Return the (X, Y) coordinate for the center point of the cell that contains the specified text.  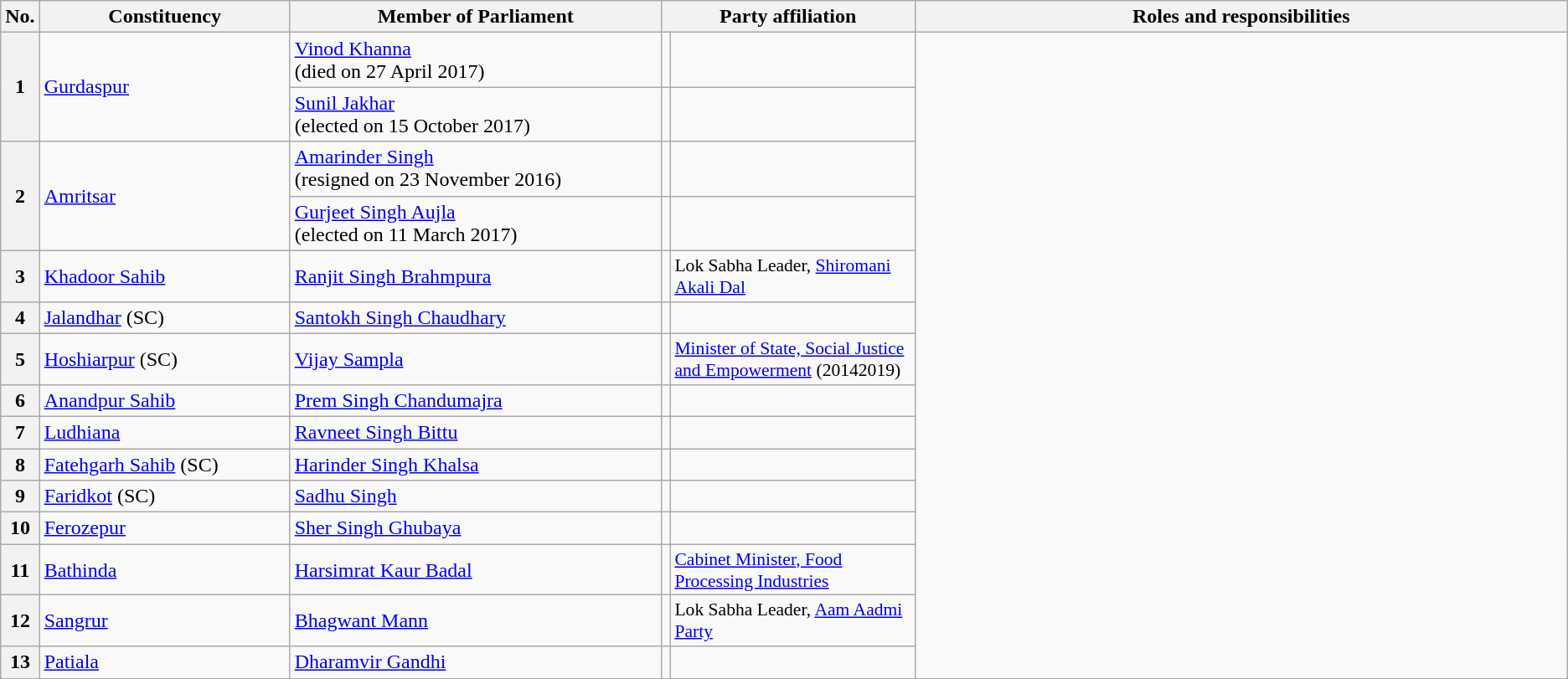
Cabinet Minister, Food Processing Industries (792, 569)
Prem Singh Chandumajra (476, 400)
5 (20, 358)
Ranjit Singh Brahmpura (476, 276)
Lok Sabha Leader, Aam Aadmi Party (792, 621)
Anandpur Sahib (164, 400)
7 (20, 432)
Minister of State, Social Justice and Empowerment (20142019) (792, 358)
Bathinda (164, 569)
13 (20, 662)
Harinder Singh Khalsa (476, 465)
Vinod Khanna(died on 27 April 2017) (476, 60)
Lok Sabha Leader, Shiromani Akali Dal (792, 276)
Bhagwant Mann (476, 621)
Santokh Singh Chaudhary (476, 317)
Sher Singh Ghubaya (476, 528)
2 (20, 196)
Khadoor Sahib (164, 276)
Sunil Jakhar(elected on 15 October 2017) (476, 114)
Member of Parliament (476, 17)
Vijay Sampla (476, 358)
6 (20, 400)
8 (20, 465)
Ferozepur (164, 528)
3 (20, 276)
Dharamvir Gandhi (476, 662)
Ravneet Singh Bittu (476, 432)
Amritsar (164, 196)
Hoshiarpur (SC) (164, 358)
Sangrur (164, 621)
Roles and responsibilities (1241, 17)
Faridkot (SC) (164, 496)
Gurdaspur (164, 87)
Patiala (164, 662)
4 (20, 317)
Harsimrat Kaur Badal (476, 569)
No. (20, 17)
Party affiliation (787, 17)
11 (20, 569)
Jalandhar (SC) (164, 317)
10 (20, 528)
Ludhiana (164, 432)
Fatehgarh Sahib (SC) (164, 465)
Gurjeet Singh Aujla(elected on 11 March 2017) (476, 223)
Amarinder Singh(resigned on 23 November 2016) (476, 169)
1 (20, 87)
12 (20, 621)
Constituency (164, 17)
Sadhu Singh (476, 496)
9 (20, 496)
